For the text-containing cell, return its midpoint in [x, y] coordinate format. 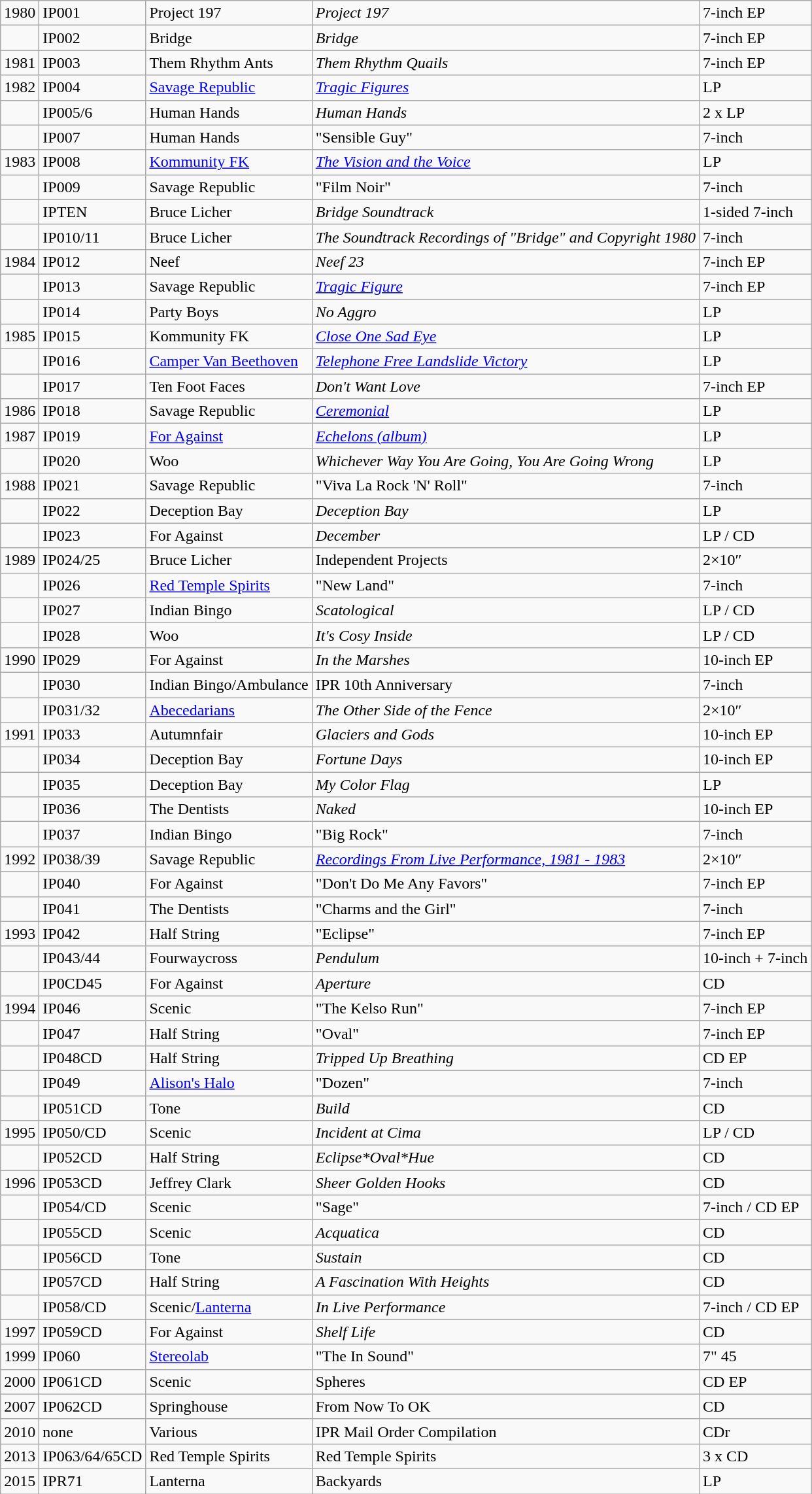
Party Boys [229, 312]
IPR Mail Order Compilation [505, 1431]
IP005/6 [93, 112]
Acquatica [505, 1232]
IP018 [93, 411]
1995 [20, 1133]
IP057CD [93, 1282]
"Charms and the Girl" [505, 909]
IP009 [93, 187]
IP038/39 [93, 859]
IP049 [93, 1083]
Autumnfair [229, 735]
IP043/44 [93, 959]
IPTEN [93, 212]
IP012 [93, 262]
Tragic Figures [505, 88]
Shelf Life [505, 1332]
Various [229, 1431]
Jeffrey Clark [229, 1183]
IP023 [93, 535]
Abecedarians [229, 709]
3 x CD [756, 1456]
IP054/CD [93, 1208]
Whichever Way You Are Going, You Are Going Wrong [505, 461]
Lanterna [229, 1481]
Build [505, 1108]
Neef [229, 262]
IP028 [93, 635]
1996 [20, 1183]
1983 [20, 162]
IP061CD [93, 1382]
"New Land" [505, 585]
Incident at Cima [505, 1133]
Don't Want Love [505, 386]
Ceremonial [505, 411]
IP022 [93, 511]
The Other Side of the Fence [505, 709]
Them Rhythm Quails [505, 63]
Bridge Soundtrack [505, 212]
Aperture [505, 983]
1981 [20, 63]
IP010/11 [93, 237]
2010 [20, 1431]
IP014 [93, 312]
Telephone Free Landslide Victory [505, 362]
IP013 [93, 286]
2013 [20, 1456]
IP051CD [93, 1108]
1980 [20, 13]
Sheer Golden Hooks [505, 1183]
Sustain [505, 1257]
Scenic/Lanterna [229, 1307]
IP004 [93, 88]
"The Kelso Run" [505, 1008]
1997 [20, 1332]
It's Cosy Inside [505, 635]
December [505, 535]
IP059CD [93, 1332]
10-inch + 7-inch [756, 959]
IP031/32 [93, 709]
1987 [20, 436]
From Now To OK [505, 1406]
IP030 [93, 685]
IPR71 [93, 1481]
Backyards [505, 1481]
Independent Projects [505, 560]
IP029 [93, 660]
My Color Flag [505, 785]
Indian Bingo/Ambulance [229, 685]
Ten Foot Faces [229, 386]
IP026 [93, 585]
IP041 [93, 909]
IP050/CD [93, 1133]
IP024/25 [93, 560]
IP015 [93, 337]
In the Marshes [505, 660]
IP0CD45 [93, 983]
IP033 [93, 735]
2007 [20, 1406]
1993 [20, 934]
1992 [20, 859]
Tragic Figure [505, 286]
Scatological [505, 610]
"Sensible Guy" [505, 137]
Neef 23 [505, 262]
Echelons (album) [505, 436]
1999 [20, 1357]
IP047 [93, 1033]
Naked [505, 809]
Eclipse*Oval*Hue [505, 1158]
Tripped Up Breathing [505, 1058]
"Don't Do Me Any Favors" [505, 884]
1982 [20, 88]
"Big Rock" [505, 834]
IP017 [93, 386]
2000 [20, 1382]
IP020 [93, 461]
Fortune Days [505, 760]
The Soundtrack Recordings of "Bridge" and Copyright 1980 [505, 237]
IP040 [93, 884]
IP046 [93, 1008]
none [93, 1431]
IP055CD [93, 1232]
1990 [20, 660]
IP058/CD [93, 1307]
IP063/64/65CD [93, 1456]
"Viva La Rock 'N' Roll" [505, 486]
Stereolab [229, 1357]
IP008 [93, 162]
"Oval" [505, 1033]
Recordings From Live Performance, 1981 - 1983 [505, 859]
1991 [20, 735]
"Sage" [505, 1208]
IP021 [93, 486]
2015 [20, 1481]
Spheres [505, 1382]
"The In Sound" [505, 1357]
1984 [20, 262]
In Live Performance [505, 1307]
Springhouse [229, 1406]
Glaciers and Gods [505, 735]
CDr [756, 1431]
"Dozen" [505, 1083]
Camper Van Beethoven [229, 362]
The Vision and the Voice [505, 162]
IP060 [93, 1357]
Them Rhythm Ants [229, 63]
IP003 [93, 63]
Close One Sad Eye [505, 337]
IPR 10th Anniversary [505, 685]
IP037 [93, 834]
IP001 [93, 13]
IP048CD [93, 1058]
IP062CD [93, 1406]
IP053CD [93, 1183]
1994 [20, 1008]
IP019 [93, 436]
IP056CD [93, 1257]
Alison's Halo [229, 1083]
1-sided 7-inch [756, 212]
"Eclipse" [505, 934]
Fourwaycross [229, 959]
1988 [20, 486]
IP042 [93, 934]
IP016 [93, 362]
"Film Noir" [505, 187]
IP034 [93, 760]
No Aggro [505, 312]
IP002 [93, 38]
Pendulum [505, 959]
2 x LP [756, 112]
7" 45 [756, 1357]
IP036 [93, 809]
IP027 [93, 610]
IP007 [93, 137]
1989 [20, 560]
A Fascination With Heights [505, 1282]
1986 [20, 411]
IP052CD [93, 1158]
1985 [20, 337]
IP035 [93, 785]
